Scan for the cell matching the given text and deliver its (X, Y) coordinate at center. 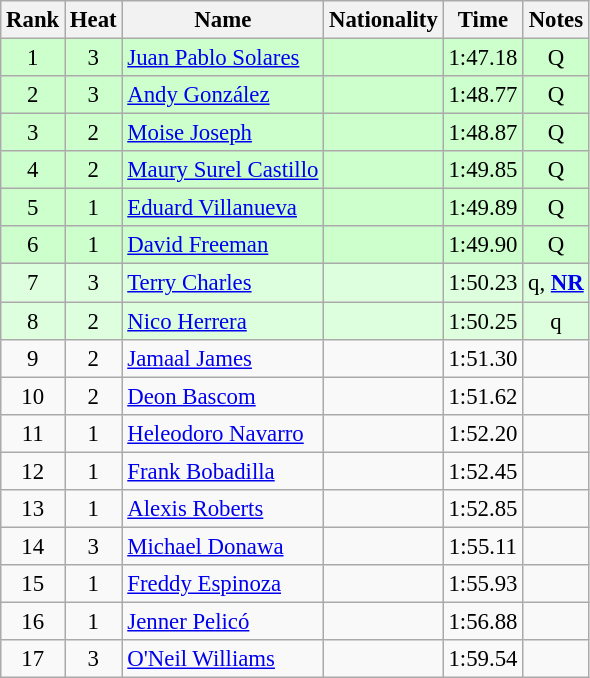
10 (33, 396)
1:51.30 (483, 358)
Freddy Espinoza (223, 584)
O'Neil Williams (223, 659)
Name (223, 20)
9 (33, 358)
Rank (33, 20)
Time (483, 20)
1:47.18 (483, 58)
1:51.62 (483, 396)
Michael Donawa (223, 546)
David Freeman (223, 245)
q, NR (556, 283)
Andy González (223, 95)
Juan Pablo Solares (223, 58)
1:52.20 (483, 433)
12 (33, 471)
5 (33, 208)
Frank Bobadilla (223, 471)
Jenner Pelicó (223, 621)
7 (33, 283)
Heleodoro Navarro (223, 433)
1:48.77 (483, 95)
1:49.85 (483, 170)
4 (33, 170)
1:50.23 (483, 283)
Terry Charles (223, 283)
1:56.88 (483, 621)
1:52.85 (483, 509)
1:59.54 (483, 659)
1:49.89 (483, 208)
1:52.45 (483, 471)
Jamaal James (223, 358)
Eduard Villanueva (223, 208)
1:55.93 (483, 584)
6 (33, 245)
q (556, 321)
Deon Bascom (223, 396)
17 (33, 659)
13 (33, 509)
15 (33, 584)
14 (33, 546)
Notes (556, 20)
Nico Herrera (223, 321)
Nationality (384, 20)
Heat (94, 20)
16 (33, 621)
11 (33, 433)
1:48.87 (483, 133)
1:55.11 (483, 546)
1:49.90 (483, 245)
Maury Surel Castillo (223, 170)
Alexis Roberts (223, 509)
1:50.25 (483, 321)
Moise Joseph (223, 133)
8 (33, 321)
